Capture the cell that displays the provided text and extract its (X, Y) central coordinate. 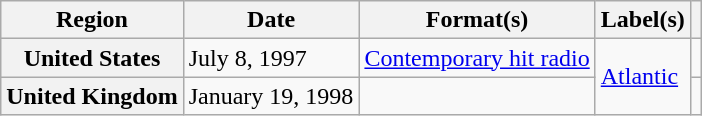
Contemporary hit radio (477, 58)
Date (271, 20)
United States (92, 58)
January 19, 1998 (271, 96)
Region (92, 20)
Atlantic (642, 77)
July 8, 1997 (271, 58)
Format(s) (477, 20)
Label(s) (642, 20)
United Kingdom (92, 96)
